Locate the cell with the specified text and output its [x, y] center coordinate. 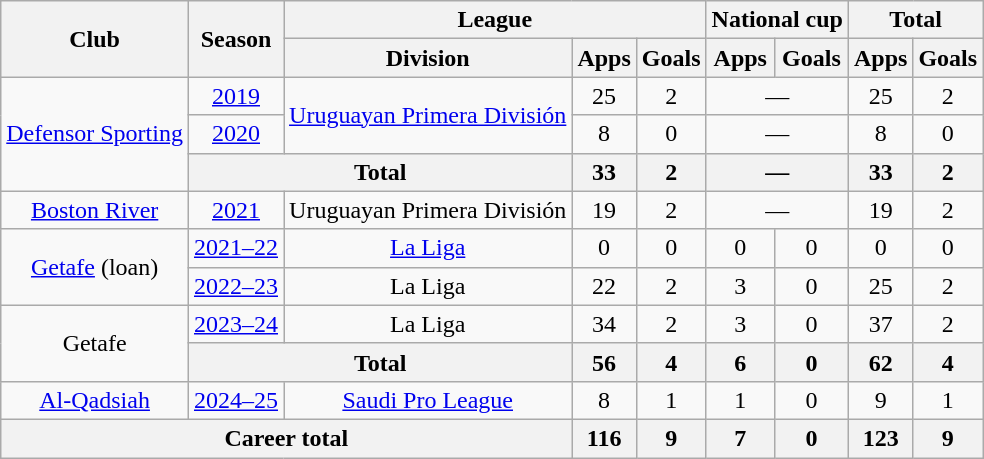
Getafe (loan) [95, 267]
2021 [236, 210]
Boston River [95, 210]
56 [604, 362]
Getafe [95, 343]
National cup [777, 20]
62 [880, 362]
League [496, 20]
7 [740, 438]
Saudi Pro League [428, 400]
Defensor Sporting [95, 134]
6 [740, 362]
Al-Qadsiah [95, 400]
2021–22 [236, 248]
Season [236, 39]
2023–24 [236, 324]
Club [95, 39]
Career total [286, 438]
2022–23 [236, 286]
22 [604, 286]
2019 [236, 96]
Division [428, 58]
123 [880, 438]
2024–25 [236, 400]
37 [880, 324]
2020 [236, 134]
34 [604, 324]
116 [604, 438]
